Return the (x, y) coordinate for the center point of the cell that contains the specified text.  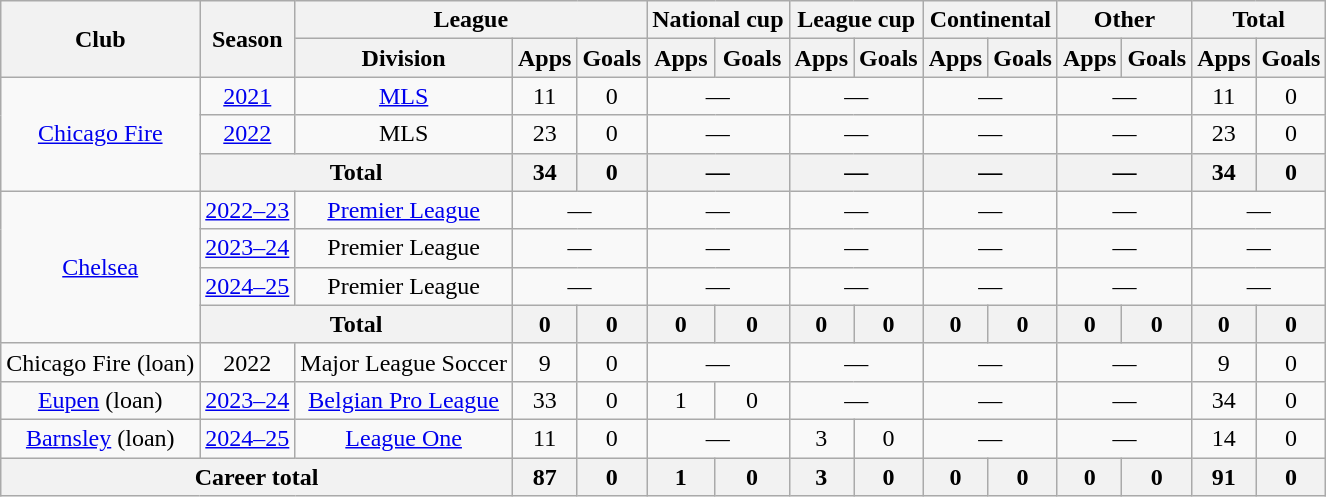
Season (248, 39)
Belgian Pro League (404, 400)
33 (544, 400)
Major League Soccer (404, 362)
Eupen (loan) (100, 400)
League One (404, 438)
2021 (248, 96)
League cup (856, 20)
Chicago Fire (100, 134)
87 (544, 477)
Division (404, 58)
Career total (257, 477)
Club (100, 39)
Continental (990, 20)
Barnsley (loan) (100, 438)
2022–23 (248, 210)
National cup (718, 20)
91 (1224, 477)
League (471, 20)
Chelsea (100, 267)
14 (1224, 438)
Other (1124, 20)
Chicago Fire (loan) (100, 362)
